Return (x, y) of the center of cell containing provided text 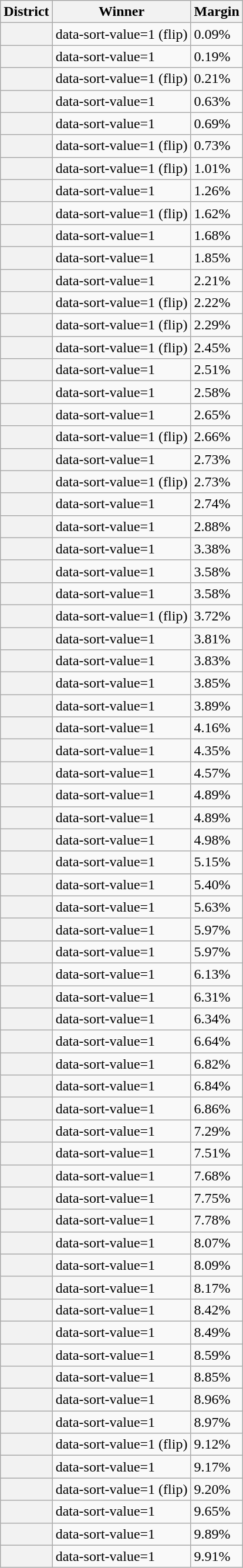
0.09% (217, 34)
1.26% (217, 191)
6.13% (217, 974)
2.66% (217, 437)
4.57% (217, 773)
5.40% (217, 885)
0.19% (217, 56)
8.59% (217, 1355)
9.65% (217, 1512)
2.51% (217, 370)
0.73% (217, 146)
2.74% (217, 504)
2.22% (217, 303)
6.84% (217, 1086)
6.31% (217, 997)
2.21% (217, 281)
Margin (217, 12)
0.63% (217, 101)
District (26, 12)
8.09% (217, 1265)
6.82% (217, 1064)
7.29% (217, 1131)
8.17% (217, 1287)
0.69% (217, 124)
2.58% (217, 392)
7.51% (217, 1153)
1.85% (217, 258)
9.17% (217, 1467)
7.68% (217, 1176)
4.35% (217, 750)
6.34% (217, 1019)
4.98% (217, 840)
1.62% (217, 213)
7.78% (217, 1220)
2.45% (217, 348)
3.83% (217, 661)
0.21% (217, 79)
9.12% (217, 1444)
5.15% (217, 862)
2.65% (217, 415)
3.72% (217, 616)
2.88% (217, 526)
8.07% (217, 1243)
7.75% (217, 1198)
2.29% (217, 325)
1.68% (217, 235)
6.86% (217, 1109)
1.01% (217, 168)
Winner (122, 12)
3.38% (217, 549)
8.97% (217, 1422)
8.85% (217, 1377)
3.81% (217, 638)
9.89% (217, 1534)
6.64% (217, 1042)
5.63% (217, 907)
9.20% (217, 1489)
3.89% (217, 706)
3.85% (217, 683)
9.91% (217, 1556)
4.16% (217, 728)
8.42% (217, 1310)
8.49% (217, 1332)
8.96% (217, 1400)
